Determine the (X, Y) coordinate at the center of the cell enclosing the given text.  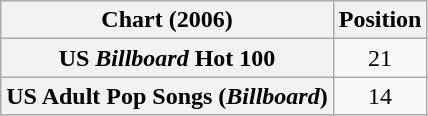
US Billboard Hot 100 (167, 58)
Position (380, 20)
14 (380, 96)
US Adult Pop Songs (Billboard) (167, 96)
Chart (2006) (167, 20)
21 (380, 58)
